Scan for the cell matching the given text and deliver its (X, Y) coordinate at center. 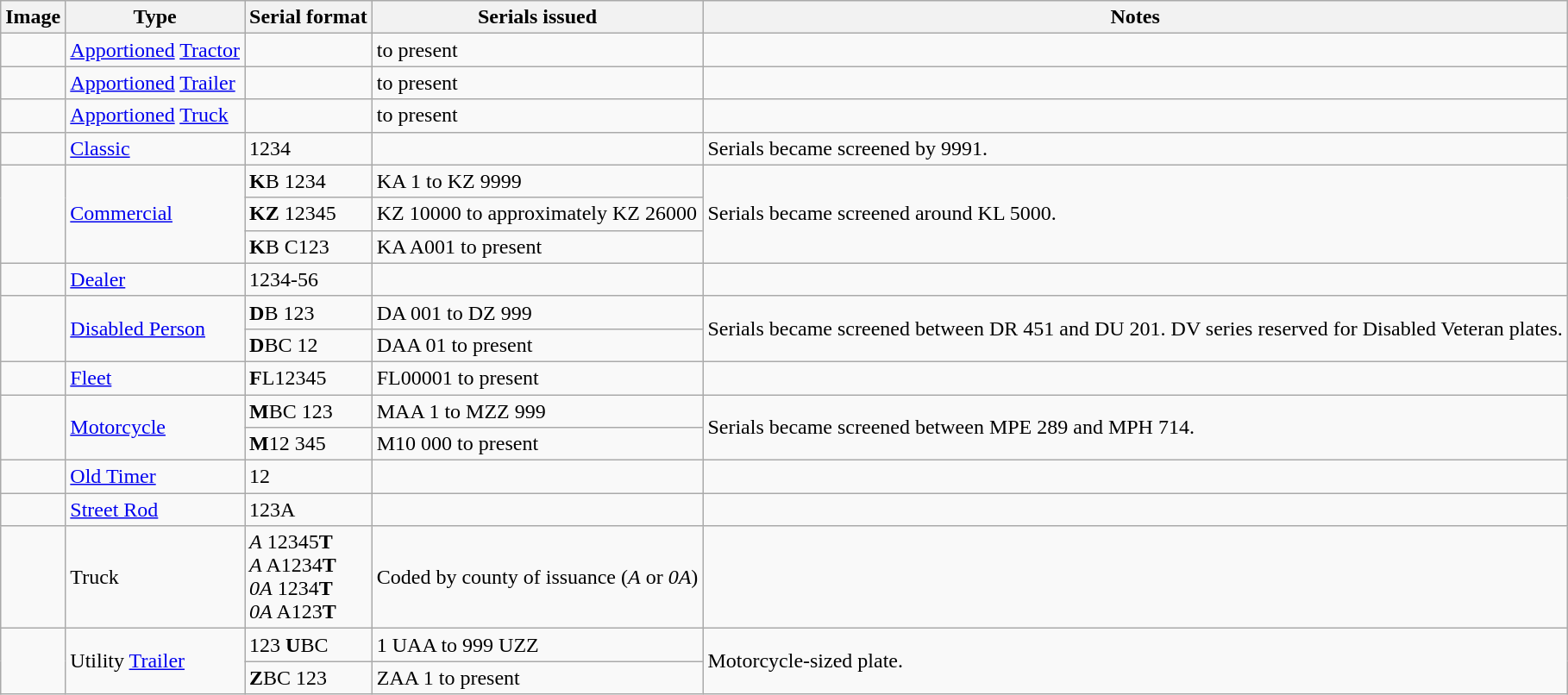
Commercial (155, 214)
1 UAA to 999 UZZ (537, 645)
1234 (309, 148)
Apportioned Tractor (155, 50)
Serial format (309, 17)
Serials became screened around KL 5000. (1135, 214)
Apportioned Truck (155, 116)
KZ 10000 to approximately KZ 26000 (537, 214)
KA 1 to KZ 9999 (537, 181)
Dealer (155, 279)
Fleet (155, 378)
Motorcycle-sized plate. (1135, 661)
ZAA 1 to present (537, 678)
Serials became screened between DR 451 and DU 201. DV series reserved for Disabled Veteran plates. (1135, 329)
DAA 01 to present (537, 345)
123A (309, 510)
DB 123 (309, 312)
KB 1234 (309, 181)
MAA 1 to MZZ 999 (537, 411)
KB C123 (309, 247)
Serials became screened between MPE 289 and MPH 714. (1135, 428)
FL00001 to present (537, 378)
Type (155, 17)
Notes (1135, 17)
ZBC 123 (309, 678)
Motorcycle (155, 428)
M12 345 (309, 444)
Coded by county of issuance (A or 0A) (537, 578)
DA 001 to DZ 999 (537, 312)
Truck (155, 578)
DBC 12 (309, 345)
Image (33, 17)
12 (309, 477)
1234-56 (309, 279)
Utility Trailer (155, 661)
Apportioned Trailer (155, 83)
Street Rod (155, 510)
A 12345TA A1234T0A 1234T0A A123T (309, 578)
M10 000 to present (537, 444)
Classic (155, 148)
Disabled Person (155, 329)
KA A001 to present (537, 247)
Old Timer (155, 477)
KZ 12345 (309, 214)
FL12345 (309, 378)
MBC 123 (309, 411)
Serials became screened by 9991. (1135, 148)
123 UBC (309, 645)
Serials issued (537, 17)
